Return the [x, y] coordinate for the center point of the cell that contains the specified text.  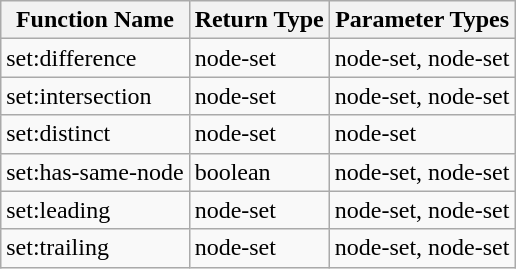
set:has-same-node [95, 172]
boolean [259, 172]
set:intersection [95, 96]
set:leading [95, 210]
Parameter Types [422, 20]
set:distinct [95, 134]
set:trailing [95, 248]
Return Type [259, 20]
Function Name [95, 20]
set:difference [95, 58]
